Determine the (X, Y) coordinate at the center of the cell enclosing the given text.  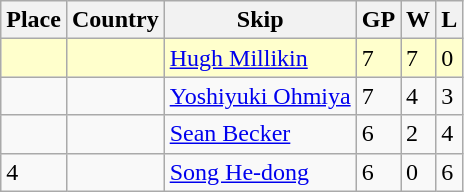
2 (418, 134)
Sean Becker (260, 134)
Hugh Millikin (260, 58)
Yoshiyuki Ohmiya (260, 96)
W (418, 20)
Song He-dong (260, 172)
GP (378, 20)
Skip (260, 20)
3 (450, 96)
L (450, 20)
Place (34, 20)
Country (115, 20)
